Find where the given text appears and provide that cell's center as (X, Y) coordinate. 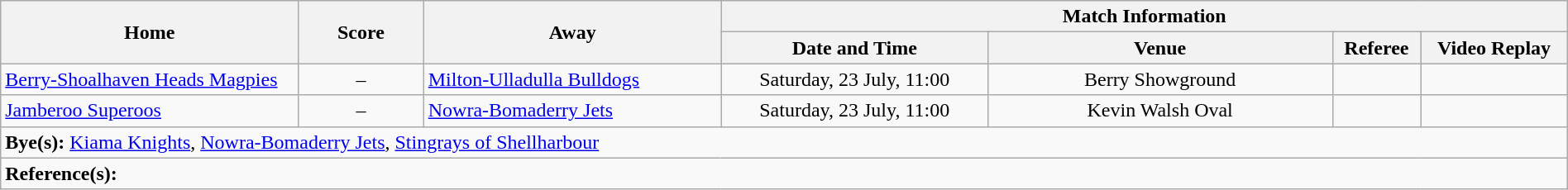
Reference(s): (784, 173)
Video Replay (1494, 48)
Score (361, 32)
Venue (1159, 48)
Berry-Shoalhaven Heads Magpies (150, 79)
Referee (1376, 48)
Date and Time (854, 48)
Nowra-Bomaderry Jets (572, 111)
Match Information (1145, 17)
Bye(s): Kiama Knights, Nowra-Bomaderry Jets, Stingrays of Shellharbour (784, 142)
Home (150, 32)
Away (572, 32)
Berry Showground (1159, 79)
Milton-Ulladulla Bulldogs (572, 79)
Kevin Walsh Oval (1159, 111)
Jamberoo Superoos (150, 111)
